Locate the cell with the specified text and output its [x, y] center coordinate. 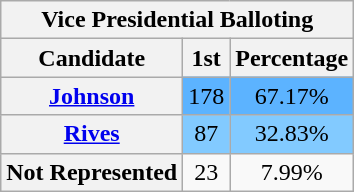
23 [206, 172]
Not Represented [92, 172]
32.83% [292, 134]
1st [206, 58]
Percentage [292, 58]
178 [206, 96]
Candidate [92, 58]
Johnson [92, 96]
Vice Presidential Balloting [178, 20]
Rives [92, 134]
7.99% [292, 172]
67.17% [292, 96]
87 [206, 134]
